From the cell containing the given text, extract its center point as (x, y) coordinate. 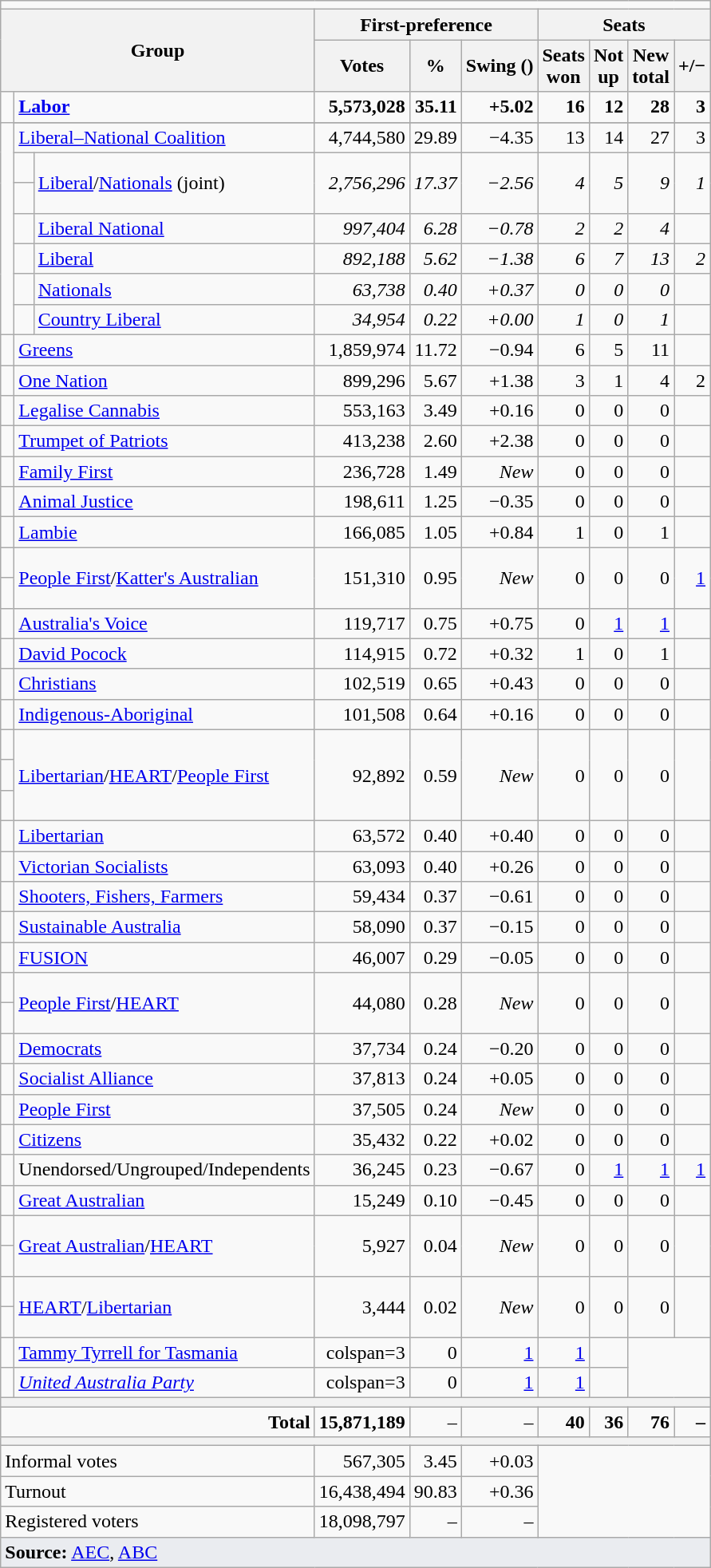
Liberal/Nationals (joint) (174, 183)
Australia's Voice (164, 623)
People First/Katter's Australian (164, 578)
−0.45 (500, 1200)
United Australia Party (164, 1383)
People First (164, 1109)
58,090 (362, 927)
34,954 (362, 319)
0.29 (436, 958)
12 (608, 107)
Registered voters (158, 1522)
Swing () (500, 65)
63,093 (362, 866)
One Nation (164, 381)
35.11 (436, 107)
Notup (608, 65)
899,296 (362, 381)
1,859,974 (362, 350)
Sustainable Australia (164, 927)
59,434 (362, 897)
35,432 (362, 1139)
5.62 (436, 259)
+0.02 (500, 1139)
15,871,189 (362, 1422)
27 (651, 137)
Victorian Socialists (164, 866)
15,249 (362, 1200)
0.75 (436, 623)
+0.40 (500, 835)
17.37 (436, 183)
3.45 (436, 1461)
+0.37 (500, 289)
0.04 (436, 1246)
Animal Justice (164, 502)
11 (651, 350)
+1.38 (500, 381)
% (436, 65)
Tammy Tyrrell for Tasmania (164, 1353)
1.05 (436, 532)
Newtotal (651, 65)
7 (608, 259)
−0.20 (500, 1049)
Citizens (164, 1139)
0.95 (436, 578)
102,519 (362, 684)
2,756,296 (362, 183)
9 (651, 183)
Great Australian (164, 1200)
114,915 (362, 654)
−0.61 (500, 897)
553,163 (362, 411)
Turnout (158, 1491)
Total (158, 1422)
Socialist Alliance (164, 1079)
36,245 (362, 1170)
0.72 (436, 654)
+0.26 (500, 866)
3,444 (362, 1306)
14 (608, 137)
−0.94 (500, 350)
567,305 (362, 1461)
+0.32 (500, 654)
0.28 (436, 1003)
5,573,028 (362, 107)
FUSION (164, 958)
892,188 (362, 259)
0.10 (436, 1200)
11.72 (436, 350)
37,813 (362, 1079)
90.83 (436, 1491)
76 (651, 1422)
36 (608, 1422)
63,738 (362, 289)
0.64 (436, 714)
−1.38 (500, 259)
6.28 (436, 228)
92,892 (362, 775)
16 (563, 107)
4,744,580 (362, 137)
Greens (164, 350)
1.25 (436, 502)
101,508 (362, 714)
166,085 (362, 532)
Democrats (164, 1049)
First-preference (426, 25)
Labor (164, 107)
+/− (693, 65)
+0.00 (500, 319)
Informal votes (158, 1461)
+5.02 (500, 107)
236,728 (362, 472)
1.49 (436, 472)
People First/HEART (164, 1003)
Seats (624, 25)
HEART/Libertarian (164, 1306)
0.59 (436, 775)
Libertarian/HEART/People First (164, 775)
+2.38 (500, 441)
2.60 (436, 441)
0.23 (436, 1170)
Liberal (174, 259)
Liberal National (174, 228)
413,238 (362, 441)
46,007 (362, 958)
151,310 (362, 578)
3.49 (436, 411)
Trumpet of Patriots (164, 441)
37,505 (362, 1109)
Shooters, Fishers, Farmers (164, 897)
40 (563, 1422)
−0.78 (500, 228)
0.65 (436, 684)
198,611 (362, 502)
+0.05 (500, 1079)
−4.35 (500, 137)
Liberal–National Coalition (164, 137)
44,080 (362, 1003)
Group (158, 51)
Seatswon (563, 65)
Votes (362, 65)
Unendorsed/Ungrouped/Independents (164, 1170)
16,438,494 (362, 1491)
Source: AEC, ABC (356, 1552)
37,734 (362, 1049)
−0.35 (500, 502)
Country Liberal (174, 319)
Legalise Cannabis (164, 411)
Indigenous-Aboriginal (164, 714)
5,927 (362, 1246)
+0.36 (500, 1491)
+0.75 (500, 623)
Libertarian (164, 835)
29.89 (436, 137)
5.67 (436, 381)
−0.05 (500, 958)
+0.03 (500, 1461)
David Pocock (164, 654)
18,098,797 (362, 1522)
119,717 (362, 623)
997,404 (362, 228)
Great Australian/HEART (164, 1246)
0.02 (436, 1306)
−0.15 (500, 927)
Nationals (174, 289)
−0.67 (500, 1170)
−2.56 (500, 183)
Lambie (164, 532)
63,572 (362, 835)
+0.84 (500, 532)
28 (651, 107)
Family First (164, 472)
+0.43 (500, 684)
Christians (164, 684)
